Extract the [X, Y] coordinate from the center of the cell holding the provided text.  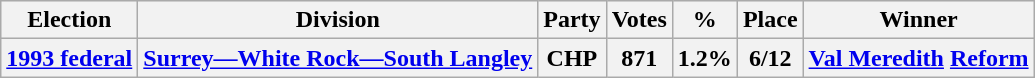
Election [70, 20]
1993 federal [70, 58]
Votes [639, 20]
Val Meredith Reform [918, 58]
Winner [918, 20]
6/12 [770, 58]
% [704, 20]
Place [770, 20]
1.2% [704, 58]
Surrey—White Rock—South Langley [338, 58]
Division [338, 20]
Party [572, 20]
871 [639, 58]
CHP [572, 58]
